Output the (x, y) coordinate of the center of the cell containing the given text.  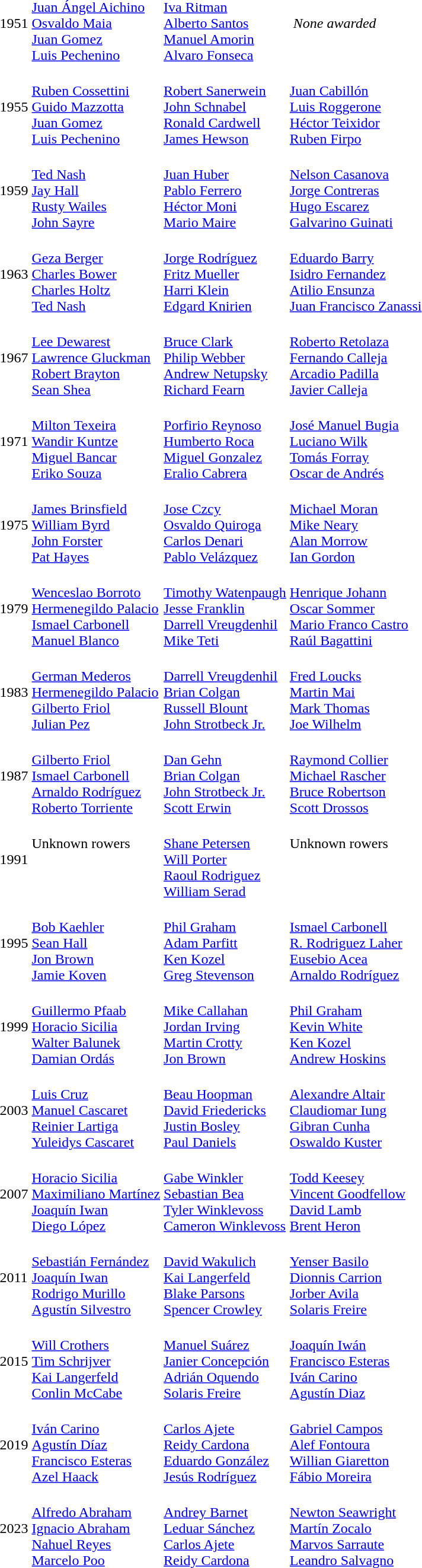
Sebastián FernándezJoaquín IwanRodrigo MurilloAgustín Silvestro (96, 1277)
Carlos AjeteReidy CardonaEduardo GonzálezJesús Rodríguez (225, 1445)
Will CrothersTim SchrijverKai LangerfeldConlin McCabe (96, 1361)
Geza BergerCharles BowerCharles HoltzTed Nash (96, 274)
Shane PetersenWill PorterRaoul RodriguezWilliam Serad (225, 859)
Juan HuberPablo FerreroHéctor MoniMario Maire (225, 190)
James BrinsfieldWilliam ByrdJohn ForsterPat Hayes (96, 525)
Bruce ClarkPhilip WebberAndrew NetupskyRichard Fearn (225, 358)
Bob Kaehler Sean Hall Jon BrownJamie Koven (96, 943)
Milton TexeiraWandir KuntzeMiguel BancarEriko Souza (96, 441)
Guillermo PfaabHoracio SiciliaWalter BalunekDamian Ordás (96, 1027)
Luis CruzManuel CascaretReinier LartigaYuleidys Cascaret (96, 1110)
Gabe WinklerSebastian BeaTyler WinklevossCameron Winklevoss (225, 1194)
Iván CarinoAgustín DíazFrancisco EsterasAzel Haack (96, 1445)
David Wakulich Kai LangerfeldBlake ParsonsSpencer Crowley (225, 1277)
Jose CzcyOsvaldo QuirogaCarlos DenariPablo Velázquez (225, 525)
Unknown rowers (96, 859)
Timothy WatenpaughJesse FranklinDarrell VreugdenhilMike Teti (225, 608)
German MederosHermenegildo PalacioGilberto FriolJulian Pez (96, 692)
Jorge RodríguezFritz MuellerHarri KleinEdgard Knirien (225, 274)
Manuel SuárezJanier ConcepciónAdrián OquendoSolaris Freire (225, 1361)
Lee DewarestLawrence GluckmanRobert BraytonSean Shea (96, 358)
Darrell VreugdenhilBrian ColganRussell BlountJohn Strotbeck Jr. (225, 692)
Porfirio ReynosoHumberto RocaMiguel GonzalezEralio Cabrera (225, 441)
Ruben CossettiniGuido MazzottaJuan GomezLuis Pechenino (96, 107)
Dan Gehn Brian Colgan John Strotbeck Jr. Scott Erwin (225, 776)
Robert SanerweinJohn SchnabelRonald CardwellJames Hewson (225, 107)
Wenceslao BorrotoHermenegildo PalacioIsmael CarbonellManuel Blanco (96, 608)
Ted NashJay HallRusty WailesJohn Sayre (96, 190)
Gilberto FriolIsmael CarbonellArnaldo RodríguezRoberto Torriente (96, 776)
Mike CallahanJordan IrvingMartin CrottyJon Brown (225, 1027)
Horacio SiciliaMaximiliano MartínezJoaquín IwanDiego López (96, 1194)
Phil Graham Adam Parfitt Ken KozelGreg Stevenson (225, 943)
Beau HoopmanDavid FriedericksJustin BosleyPaul Daniels (225, 1110)
